Determine the [x, y] coordinate at the center of the cell enclosing the given text.  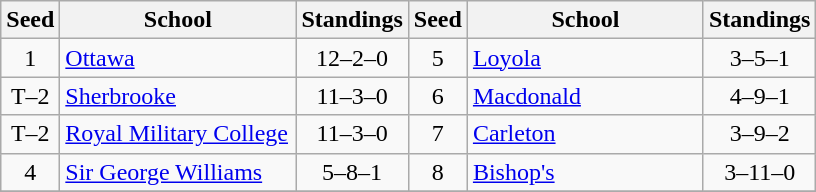
1 [30, 58]
4 [30, 172]
5–8–1 [352, 172]
7 [438, 134]
12–2–0 [352, 58]
Sir George Williams [178, 172]
6 [438, 96]
Royal Military College [178, 134]
4–9–1 [759, 96]
5 [438, 58]
Ottawa [178, 58]
Sherbrooke [178, 96]
3–9–2 [759, 134]
8 [438, 172]
Macdonald [585, 96]
3–11–0 [759, 172]
Loyola [585, 58]
Bishop's [585, 172]
Carleton [585, 134]
3–5–1 [759, 58]
